From the cell containing the given text, extract its center point as [x, y] coordinate. 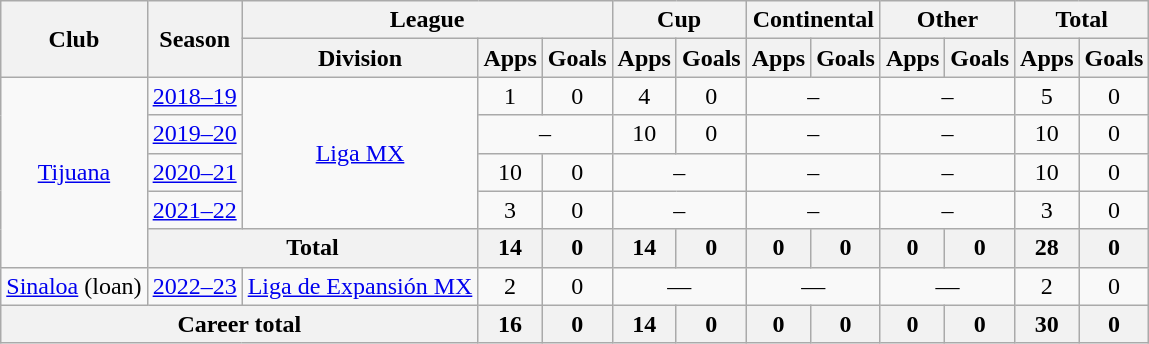
16 [510, 324]
Liga de Expansión MX [360, 286]
2018–19 [194, 96]
League [427, 20]
Liga MX [360, 153]
Sinaloa (loan) [74, 286]
1 [510, 96]
Career total [240, 324]
Club [74, 39]
Season [194, 39]
5 [1047, 96]
Division [360, 58]
2019–20 [194, 134]
4 [644, 96]
28 [1047, 248]
30 [1047, 324]
Tijuana [74, 172]
Cup [679, 20]
2020–21 [194, 172]
2022–23 [194, 286]
Other [947, 20]
2021–22 [194, 210]
Continental [813, 20]
